Pinpoint the cell where the given text exists, returning its [x, y] midpoint coordinate. 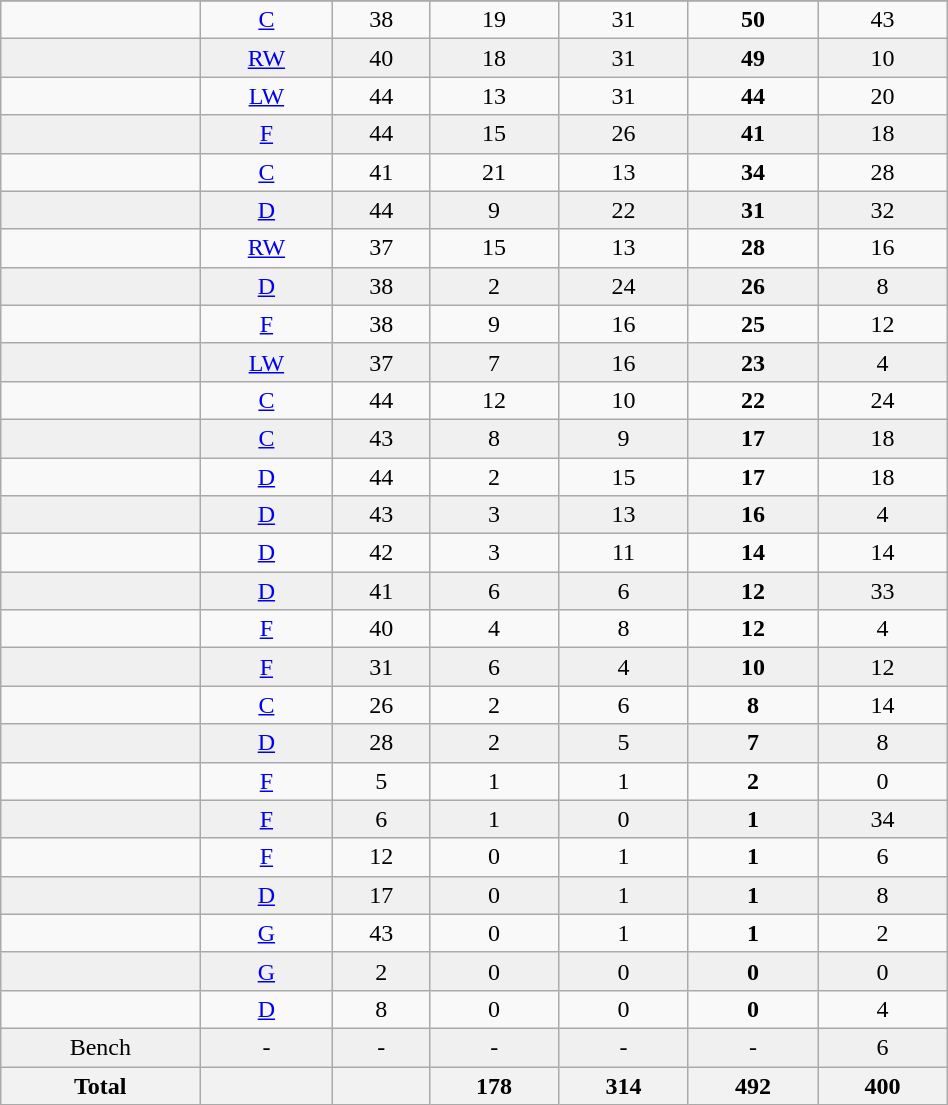
20 [883, 96]
42 [381, 553]
50 [752, 20]
32 [883, 210]
400 [883, 1085]
11 [624, 553]
19 [494, 20]
23 [752, 362]
21 [494, 172]
25 [752, 324]
33 [883, 591]
Total [100, 1085]
49 [752, 58]
Bench [100, 1047]
178 [494, 1085]
314 [624, 1085]
492 [752, 1085]
